From the cell containing the given text, extract its center point as [X, Y] coordinate. 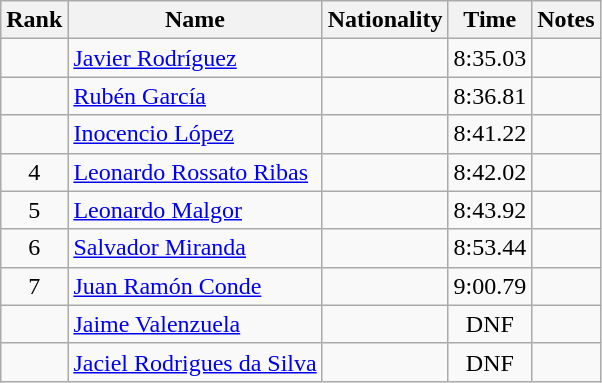
7 [34, 286]
Leonardo Malgor [195, 210]
8:35.03 [490, 58]
Name [195, 20]
8:43.92 [490, 210]
Rank [34, 20]
Jaciel Rodrigues da Silva [195, 362]
Leonardo Rossato Ribas [195, 172]
Javier Rodríguez [195, 58]
Juan Ramón Conde [195, 286]
Notes [566, 20]
8:53.44 [490, 248]
Time [490, 20]
8:36.81 [490, 96]
Rubén García [195, 96]
8:42.02 [490, 172]
Jaime Valenzuela [195, 324]
9:00.79 [490, 286]
8:41.22 [490, 134]
Salvador Miranda [195, 248]
4 [34, 172]
5 [34, 210]
Inocencio López [195, 134]
6 [34, 248]
Nationality [385, 20]
